For the text-containing cell, return its midpoint in (x, y) coordinate format. 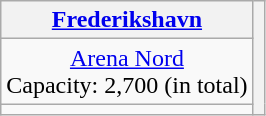
Frederikshavn (127, 20)
Arena NordCapacity: 2,700 (in total) (127, 72)
